For the text-containing cell, return its midpoint in [x, y] coordinate format. 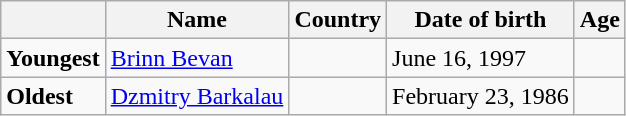
Youngest [53, 58]
Dzmitry Barkalau [197, 96]
Brinn Bevan [197, 58]
Name [197, 20]
Oldest [53, 96]
February 23, 1986 [481, 96]
June 16, 1997 [481, 58]
Country [338, 20]
Age [600, 20]
Date of birth [481, 20]
